Extract the [X, Y] coordinate from the center of the cell holding the provided text.  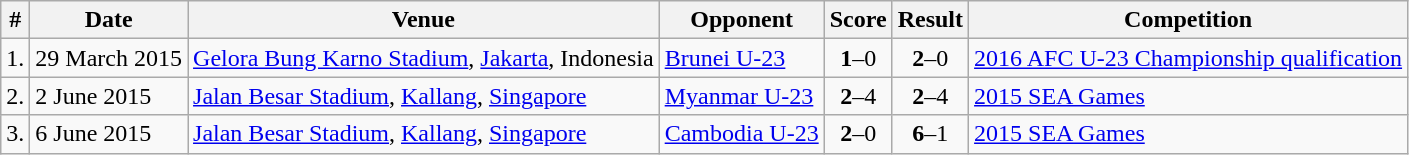
1–0 [858, 58]
Cambodia U-23 [742, 134]
Score [858, 20]
1. [16, 58]
6–1 [930, 134]
3. [16, 134]
# [16, 20]
Brunei U-23 [742, 58]
2016 AFC U-23 Championship qualification [1188, 58]
Gelora Bung Karno Stadium, Jakarta, Indonesia [424, 58]
29 March 2015 [109, 58]
2 June 2015 [109, 96]
6 June 2015 [109, 134]
Result [930, 20]
Opponent [742, 20]
Myanmar U-23 [742, 96]
Venue [424, 20]
Competition [1188, 20]
2. [16, 96]
Date [109, 20]
